For the text-containing cell, return its midpoint in [X, Y] coordinate format. 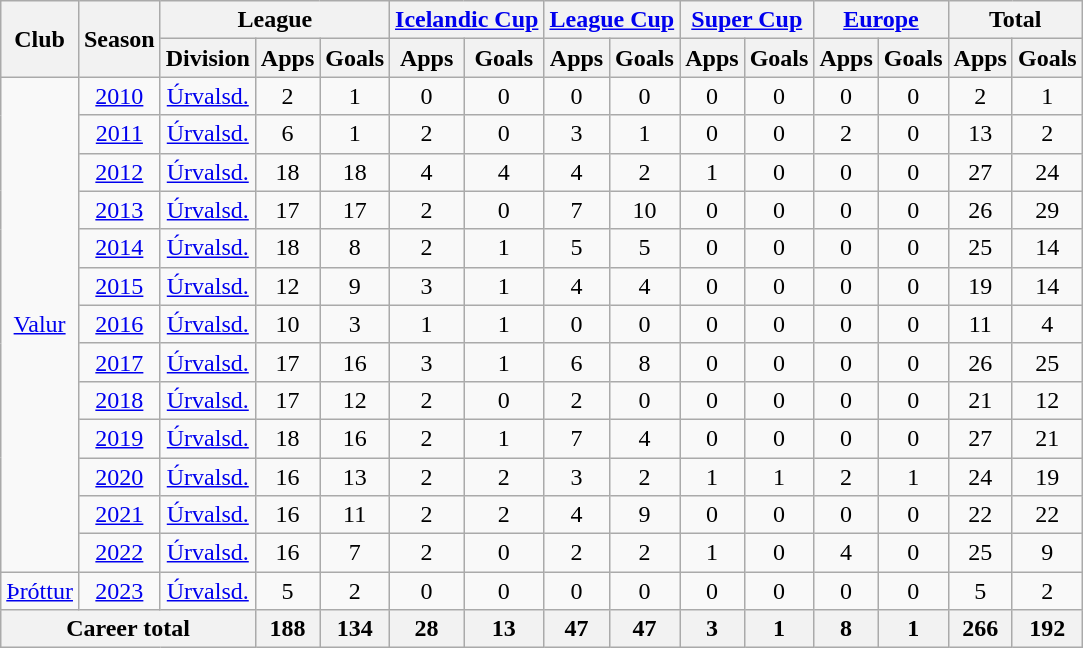
2014 [119, 248]
2011 [119, 134]
Icelandic Cup [467, 20]
2016 [119, 324]
League Cup [612, 20]
192 [1047, 629]
28 [427, 629]
Þróttur [40, 591]
134 [355, 629]
Valur [40, 324]
Total [1015, 20]
Season [119, 39]
2015 [119, 286]
2013 [119, 210]
2023 [119, 591]
Division [208, 58]
266 [980, 629]
2018 [119, 400]
Super Cup [747, 20]
2010 [119, 96]
2020 [119, 477]
2019 [119, 438]
2012 [119, 172]
2021 [119, 515]
Europe [881, 20]
Career total [128, 629]
188 [287, 629]
29 [1047, 210]
League [274, 20]
Club [40, 39]
2022 [119, 553]
2017 [119, 362]
